Return [x, y] of the center of cell containing provided text 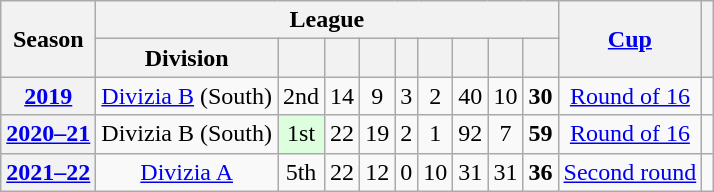
12 [378, 172]
36 [540, 172]
Season [48, 39]
2nd [302, 96]
92 [470, 134]
Cup [630, 39]
30 [540, 96]
5th [302, 172]
40 [470, 96]
Second round [630, 172]
2019 [48, 96]
1 [436, 134]
League [327, 20]
14 [342, 96]
9 [378, 96]
Division [187, 58]
59 [540, 134]
19 [378, 134]
0 [406, 172]
2021–22 [48, 172]
Divizia A [187, 172]
2020–21 [48, 134]
7 [506, 134]
1st [302, 134]
3 [406, 96]
